Find where the given text appears and provide that cell's center as (X, Y) coordinate. 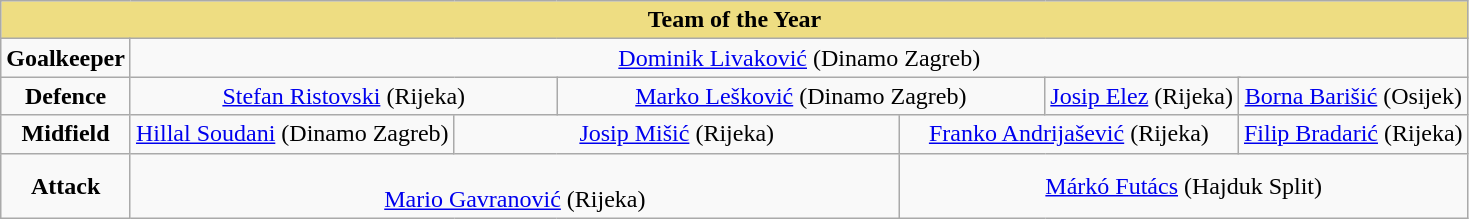
Dominik Livaković (Dinamo Zagreb) (799, 58)
Midfield (66, 134)
Borna Barišić (Osijek) (1353, 96)
Team of the Year (734, 20)
Stefan Ristovski (Rijeka) (344, 96)
Defence (66, 96)
Marko Lešković (Dinamo Zagreb) (801, 96)
Goalkeeper (66, 58)
Josip Mišić (Rijeka) (676, 134)
Attack (66, 186)
Hillal Soudani (Dinamo Zagreb) (292, 134)
Filip Bradarić (Rijeka) (1353, 134)
Márkó Futács (Hajduk Split) (1184, 186)
Josip Elez (Rijeka) (1142, 96)
Mario Gavranović (Rijeka) (514, 186)
Franko Andrijašević (Rijeka) (1068, 134)
